Output the (x, y) coordinate of the center of the cell containing the given text.  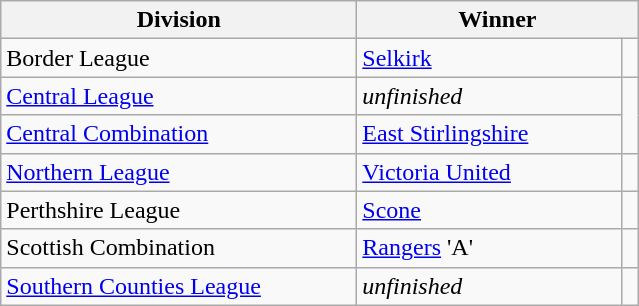
Perthshire League (179, 210)
Northern League (179, 172)
Rangers 'A' (490, 248)
Southern Counties League (179, 286)
Victoria United (490, 172)
Border League (179, 58)
Winner (498, 20)
Division (179, 20)
Scottish Combination (179, 248)
Central League (179, 96)
Selkirk (490, 58)
East Stirlingshire (490, 134)
Central Combination (179, 134)
Scone (490, 210)
